Detect which cell encompasses the target text, then output its [X, Y] center coordinate. 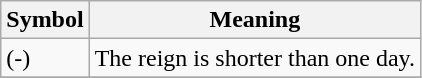
The reign is shorter than one day. [254, 58]
Meaning [254, 20]
(-) [45, 58]
Symbol [45, 20]
